Extract the (x, y) coordinate from the center of the cell holding the provided text.  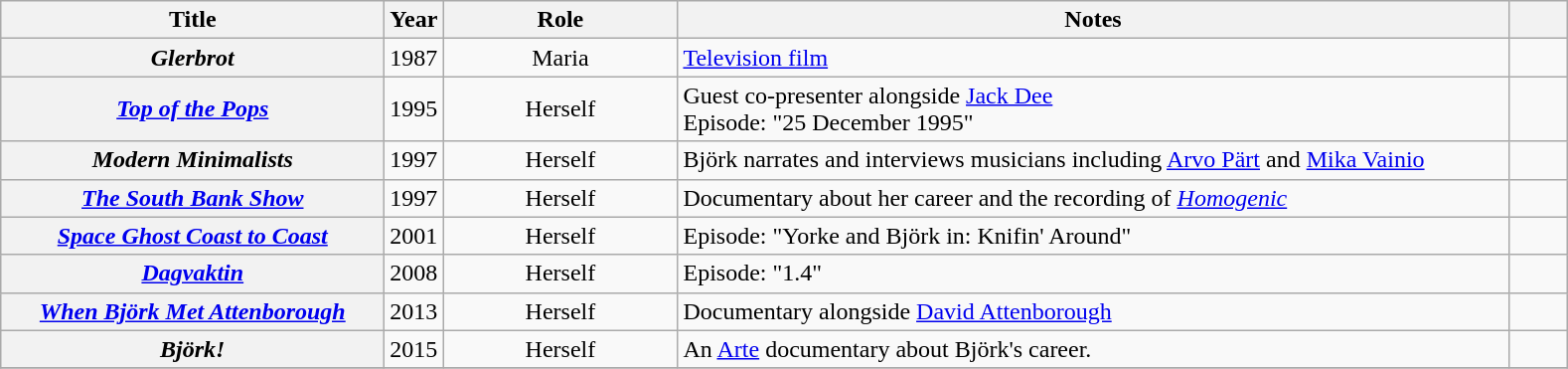
Title (193, 20)
Guest co-presenter alongside Jack DeeEpisode: "25 December 1995" (1093, 109)
An Arte documentary about Björk's career. (1093, 349)
Top of the Pops (193, 109)
The South Bank Show (193, 198)
Maria (560, 58)
Modern Minimalists (193, 160)
Glerbrot (193, 58)
Björk! (193, 349)
Björk narrates and interviews musicians including Arvo Pärt and Mika Vainio (1093, 160)
1995 (413, 109)
Episode: "Yorke and Björk in: Knifin' Around" (1093, 236)
Documentary alongside David Attenborough (1093, 311)
Episode: "1.4" (1093, 274)
Documentary about her career and the recording of Homogenic (1093, 198)
When Björk Met Attenborough (193, 311)
2013 (413, 311)
2015 (413, 349)
Television film (1093, 58)
Dagvaktin (193, 274)
Space Ghost Coast to Coast (193, 236)
2008 (413, 274)
2001 (413, 236)
Year (413, 20)
Role (560, 20)
1987 (413, 58)
Notes (1093, 20)
